Identify which cell holds the provided text, then report its (X, Y) central coordinate. 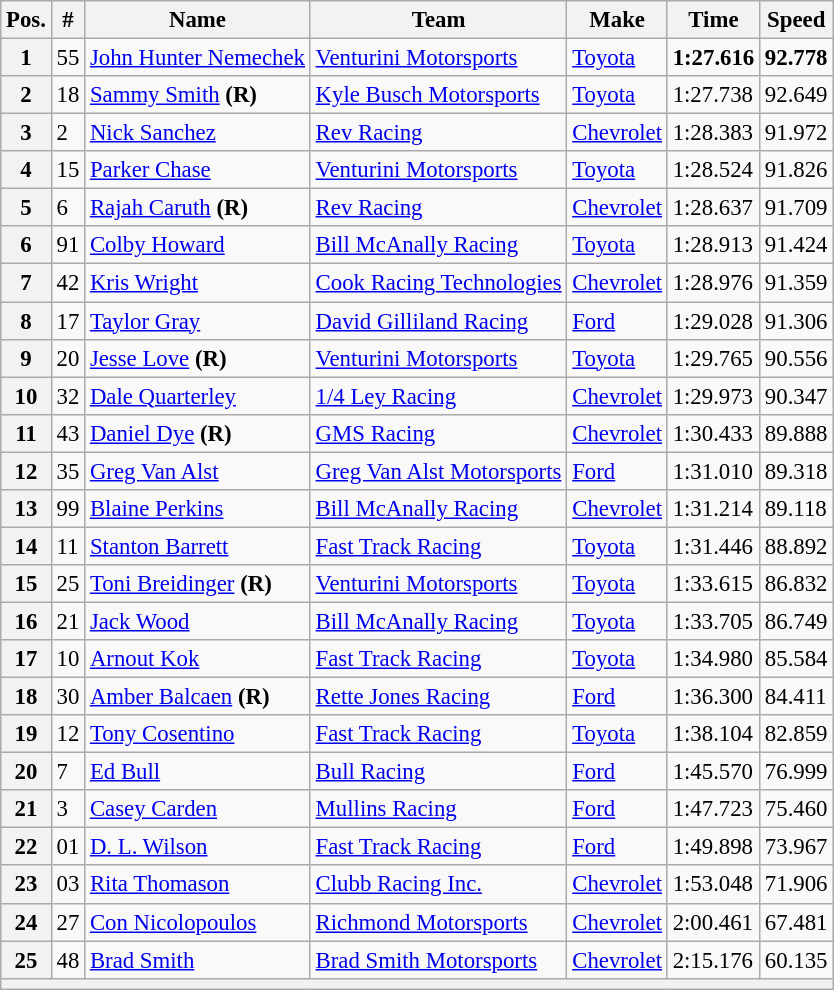
92.649 (796, 95)
1:53.048 (713, 885)
1:28.913 (713, 245)
91.709 (796, 208)
89.888 (796, 433)
91.972 (796, 133)
30 (68, 697)
1:28.637 (713, 208)
4 (26, 170)
90.556 (796, 358)
1:31.214 (713, 509)
91.306 (796, 321)
55 (68, 58)
Taylor Gray (198, 321)
1:28.383 (713, 133)
1:31.446 (713, 546)
Parker Chase (198, 170)
1:31.010 (713, 471)
Greg Van Alst (198, 471)
89.318 (796, 471)
01 (68, 847)
Arnout Kok (198, 659)
Sammy Smith (R) (198, 95)
9 (26, 358)
91 (68, 245)
1:33.705 (713, 621)
1:29.028 (713, 321)
1:28.976 (713, 283)
GMS Racing (438, 433)
2:15.176 (713, 960)
Daniel Dye (R) (198, 433)
1:36.300 (713, 697)
84.411 (796, 697)
Colby Howard (198, 245)
Dale Quarterley (198, 396)
91.826 (796, 170)
71.906 (796, 885)
5 (26, 208)
1:30.433 (713, 433)
Stanton Barrett (198, 546)
Make (617, 20)
42 (68, 283)
60.135 (796, 960)
91.359 (796, 283)
67.481 (796, 922)
Speed (796, 20)
1:33.615 (713, 584)
22 (26, 847)
1:49.898 (713, 847)
Nick Sanchez (198, 133)
Rita Thomason (198, 885)
1:45.570 (713, 772)
Greg Van Alst Motorsports (438, 471)
1/4 Ley Racing (438, 396)
Clubb Racing Inc. (438, 885)
19 (26, 734)
1:29.973 (713, 396)
Time (713, 20)
Cook Racing Technologies (438, 283)
1:27.616 (713, 58)
1:27.738 (713, 95)
43 (68, 433)
82.859 (796, 734)
Blaine Perkins (198, 509)
73.967 (796, 847)
Brad Smith Motorsports (438, 960)
24 (26, 922)
1 (26, 58)
85.584 (796, 659)
48 (68, 960)
Pos. (26, 20)
Mullins Racing (438, 809)
Tony Cosentino (198, 734)
1:47.723 (713, 809)
Casey Carden (198, 809)
Jack Wood (198, 621)
03 (68, 885)
Kyle Busch Motorsports (438, 95)
92.778 (796, 58)
86.749 (796, 621)
Rette Jones Racing (438, 697)
Toni Breidinger (R) (198, 584)
Ed Bull (198, 772)
Con Nicolopoulos (198, 922)
13 (26, 509)
86.832 (796, 584)
D. L. Wilson (198, 847)
Team (438, 20)
Richmond Motorsports (438, 922)
2:00.461 (713, 922)
1:29.765 (713, 358)
Name (198, 20)
Rajah Caruth (R) (198, 208)
Bull Racing (438, 772)
90.347 (796, 396)
76.999 (796, 772)
Amber Balcaen (R) (198, 697)
# (68, 20)
75.460 (796, 809)
1:34.980 (713, 659)
14 (26, 546)
Jesse Love (R) (198, 358)
99 (68, 509)
27 (68, 922)
8 (26, 321)
88.892 (796, 546)
John Hunter Nemechek (198, 58)
89.118 (796, 509)
16 (26, 621)
32 (68, 396)
1:38.104 (713, 734)
Kris Wright (198, 283)
91.424 (796, 245)
1:28.524 (713, 170)
Brad Smith (198, 960)
David Gilliland Racing (438, 321)
23 (26, 885)
35 (68, 471)
